Return [x, y] of the center of cell containing provided text 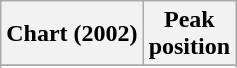
Peakposition [189, 34]
Chart (2002) [72, 34]
